For the text-containing cell, return its midpoint in (x, y) coordinate format. 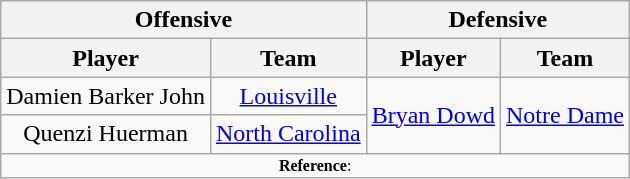
Notre Dame (566, 115)
Louisville (288, 96)
North Carolina (288, 134)
Quenzi Huerman (106, 134)
Offensive (184, 20)
Bryan Dowd (433, 115)
Reference: (316, 165)
Defensive (498, 20)
Damien Barker John (106, 96)
